From the cell containing the given text, extract its center point as [x, y] coordinate. 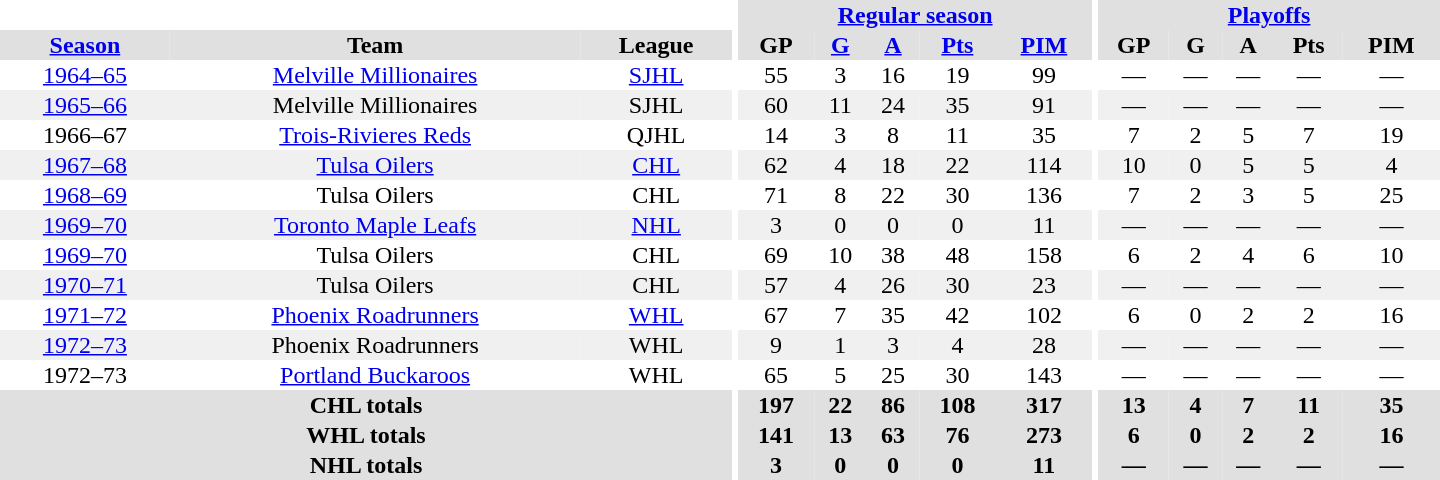
1 [840, 345]
143 [1044, 375]
24 [894, 105]
NHL totals [366, 465]
71 [776, 195]
108 [957, 405]
1965–66 [85, 105]
Regular season [916, 15]
141 [776, 435]
91 [1044, 105]
League [656, 45]
55 [776, 75]
Trois-Rivieres Reds [376, 135]
42 [957, 315]
QJHL [656, 135]
317 [1044, 405]
86 [894, 405]
158 [1044, 255]
1968–69 [85, 195]
26 [894, 285]
57 [776, 285]
Playoffs [1269, 15]
60 [776, 105]
38 [894, 255]
Team [376, 45]
102 [1044, 315]
1971–72 [85, 315]
67 [776, 315]
48 [957, 255]
Toronto Maple Leafs [376, 225]
136 [1044, 195]
69 [776, 255]
1970–71 [85, 285]
CHL totals [366, 405]
114 [1044, 165]
62 [776, 165]
63 [894, 435]
1964–65 [85, 75]
NHL [656, 225]
1966–67 [85, 135]
Portland Buckaroos [376, 375]
23 [1044, 285]
273 [1044, 435]
18 [894, 165]
28 [1044, 345]
76 [957, 435]
99 [1044, 75]
9 [776, 345]
197 [776, 405]
65 [776, 375]
14 [776, 135]
1967–68 [85, 165]
Season [85, 45]
WHL totals [366, 435]
